Pinpoint the cell where the given text exists, returning its [X, Y] midpoint coordinate. 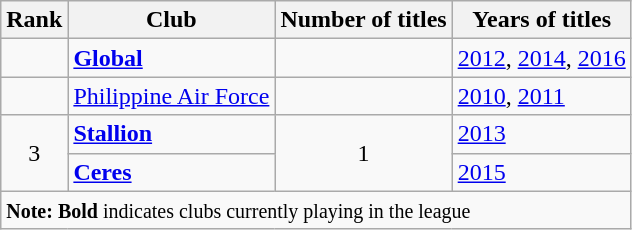
2010, 2011 [542, 96]
2013 [542, 134]
Global [172, 58]
Stallion [172, 134]
2015 [542, 172]
Ceres [172, 172]
Years of titles [542, 20]
Note: Bold indicates clubs currently playing in the league [316, 210]
2012, 2014, 2016 [542, 58]
1 [364, 153]
Number of titles [364, 20]
3 [34, 153]
Rank [34, 20]
Philippine Air Force [172, 96]
Club [172, 20]
